Output the [X, Y] coordinate of the center of the cell containing the given text.  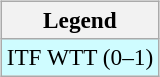
Legend [80, 20]
ITF WTT (0–1) [80, 57]
